Find where the given text appears and provide that cell's center as (x, y) coordinate. 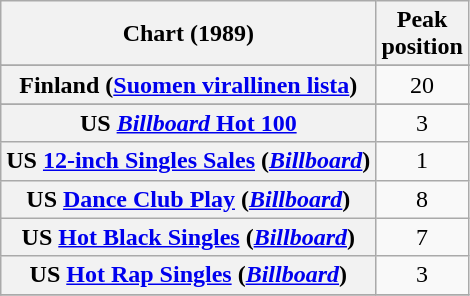
US Hot Rap Singles (Billboard) (188, 275)
US Billboard Hot 100 (188, 123)
US Dance Club Play (Billboard) (188, 199)
8 (422, 199)
Peakposition (422, 34)
Chart (1989) (188, 34)
Finland (Suomen virallinen lista) (188, 85)
20 (422, 85)
7 (422, 237)
US Hot Black Singles (Billboard) (188, 237)
US 12-inch Singles Sales (Billboard) (188, 161)
1 (422, 161)
